Capture the cell that displays the provided text and extract its [x, y] central coordinate. 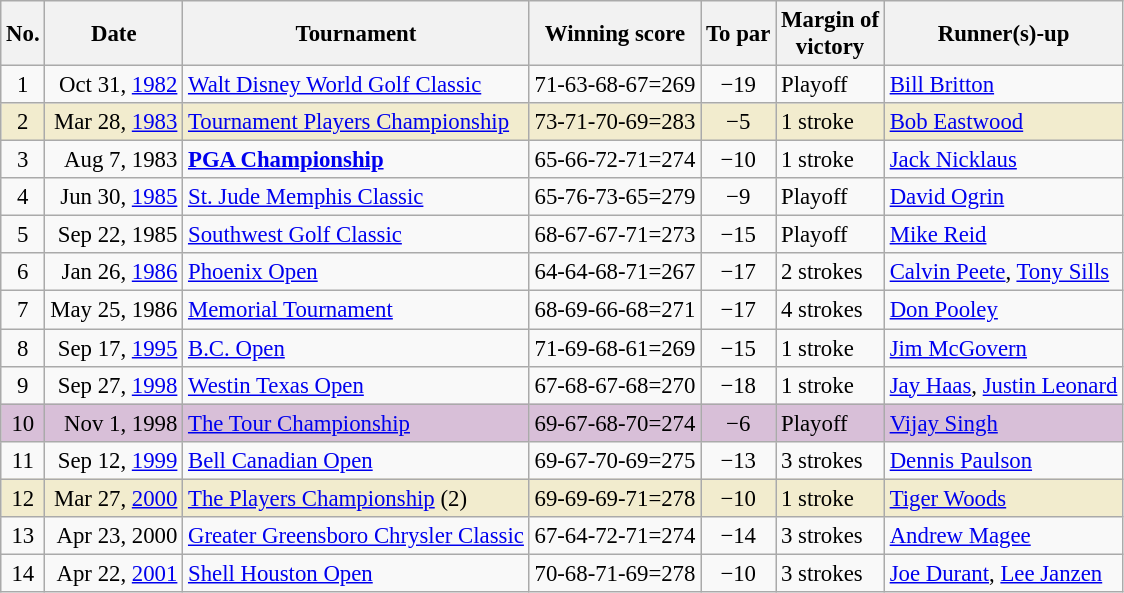
The Tour Championship [356, 423]
4 [23, 197]
Dennis Paulson [1003, 460]
−6 [738, 423]
Jack Nicklaus [1003, 160]
65-66-72-71=274 [615, 160]
2 strokes [830, 273]
St. Jude Memphis Classic [356, 197]
PGA Championship [356, 160]
10 [23, 423]
3 [23, 160]
May 25, 1986 [114, 310]
Joe Durant, Lee Janzen [1003, 573]
Date [114, 34]
Mar 27, 2000 [114, 498]
8 [23, 348]
69-69-69-71=278 [615, 498]
71-69-68-61=269 [615, 348]
Sep 12, 1999 [114, 460]
67-64-72-71=274 [615, 536]
Westin Texas Open [356, 385]
Memorial Tournament [356, 310]
9 [23, 385]
Runner(s)-up [1003, 34]
12 [23, 498]
69-67-70-69=275 [615, 460]
67-68-67-68=270 [615, 385]
14 [23, 573]
Nov 1, 1998 [114, 423]
64-64-68-71=267 [615, 273]
5 [23, 235]
4 strokes [830, 310]
Don Pooley [1003, 310]
6 [23, 273]
Southwest Golf Classic [356, 235]
Mike Reid [1003, 235]
Calvin Peete, Tony Sills [1003, 273]
−19 [738, 85]
70-68-71-69=278 [615, 573]
1 [23, 85]
Jim McGovern [1003, 348]
−9 [738, 197]
Shell Houston Open [356, 573]
Jay Haas, Justin Leonard [1003, 385]
Mar 28, 1983 [114, 122]
Andrew Magee [1003, 536]
Sep 22, 1985 [114, 235]
The Players Championship (2) [356, 498]
Jun 30, 1985 [114, 197]
65-76-73-65=279 [615, 197]
B.C. Open [356, 348]
Greater Greensboro Chrysler Classic [356, 536]
68-69-66-68=271 [615, 310]
−5 [738, 122]
2 [23, 122]
Bell Canadian Open [356, 460]
Vijay Singh [1003, 423]
13 [23, 536]
69-67-68-70=274 [615, 423]
Tournament Players Championship [356, 122]
To par [738, 34]
Margin ofvictory [830, 34]
71-63-68-67=269 [615, 85]
73-71-70-69=283 [615, 122]
7 [23, 310]
−18 [738, 385]
−14 [738, 536]
Phoenix Open [356, 273]
Walt Disney World Golf Classic [356, 85]
Sep 17, 1995 [114, 348]
Aug 7, 1983 [114, 160]
68-67-67-71=273 [615, 235]
Bob Eastwood [1003, 122]
Tournament [356, 34]
Winning score [615, 34]
David Ogrin [1003, 197]
Bill Britton [1003, 85]
Sep 27, 1998 [114, 385]
Apr 22, 2001 [114, 573]
11 [23, 460]
Oct 31, 1982 [114, 85]
Apr 23, 2000 [114, 536]
−13 [738, 460]
No. [23, 34]
Jan 26, 1986 [114, 273]
Tiger Woods [1003, 498]
